From the cell containing the given text, extract its center point as [X, Y] coordinate. 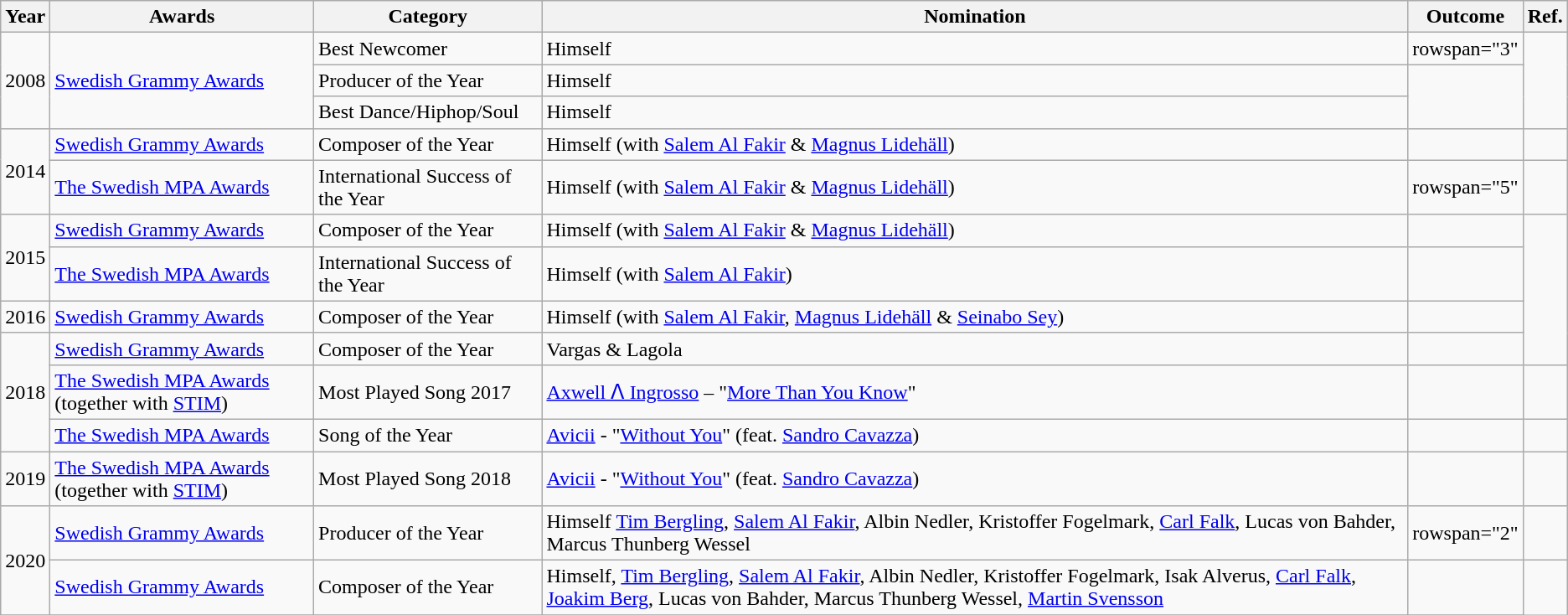
2019 [25, 478]
Outcome [1466, 17]
Best Dance/Hiphop/Soul [428, 112]
Song of the Year [428, 435]
2018 [25, 392]
2008 [25, 80]
Most Played Song 2017 [428, 392]
Ref. [1545, 17]
2016 [25, 317]
2015 [25, 258]
2020 [25, 561]
2014 [25, 171]
Awards [183, 17]
Himself Tim Bergling, Salem Al Fakir, Albin Nedler, Kristoffer Fogelmark, Carl Falk, Lucas von Bahder, Marcus Thunberg Wessel [975, 533]
Year [25, 17]
Nomination [975, 17]
Himself (with Salem Al Fakir, Magnus Lidehäll & Seinabo Sey) [975, 317]
Best Newcomer [428, 49]
rowspan="3" [1466, 49]
Vargas & Lagola [975, 349]
Most Played Song 2018 [428, 478]
Category [428, 17]
Axwell Ʌ Ingrosso – "More Than You Know" [975, 392]
Himself (with Salem Al Fakir) [975, 273]
rowspan="5" [1466, 188]
rowspan="2" [1466, 533]
